Pinpoint the cell where the given text exists, returning its [x, y] midpoint coordinate. 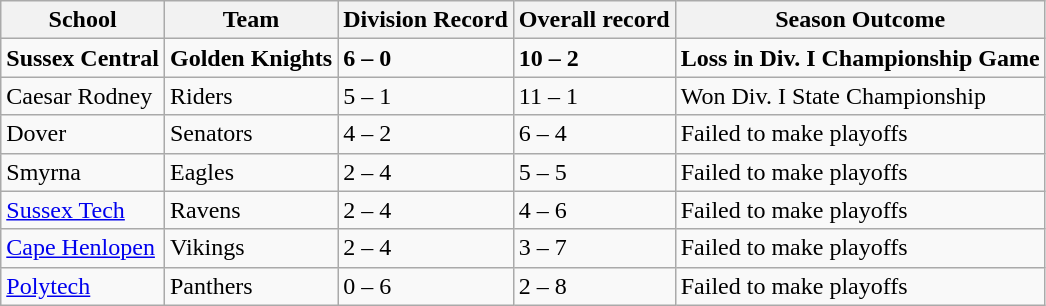
Panthers [250, 286]
Loss in Div. I Championship Game [860, 58]
Riders [250, 96]
Won Div. I State Championship [860, 96]
Caesar Rodney [83, 96]
Overall record [594, 20]
Division Record [426, 20]
Polytech [83, 286]
10 – 2 [594, 58]
Season Outcome [860, 20]
2 – 8 [594, 286]
Vikings [250, 248]
3 – 7 [594, 248]
4 – 6 [594, 210]
Golden Knights [250, 58]
Sussex Tech [83, 210]
5 – 1 [426, 96]
Team [250, 20]
Cape Henlopen [83, 248]
Senators [250, 134]
0 – 6 [426, 286]
Smyrna [83, 172]
6 – 4 [594, 134]
School [83, 20]
11 – 1 [594, 96]
Dover [83, 134]
Eagles [250, 172]
Ravens [250, 210]
6 – 0 [426, 58]
4 – 2 [426, 134]
5 – 5 [594, 172]
Sussex Central [83, 58]
